Find where the given text appears and provide that cell's center as (X, Y) coordinate. 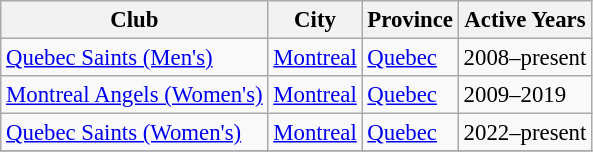
Montreal Angels (Women's) (134, 95)
2009–2019 (524, 95)
City (315, 20)
Club (134, 20)
Province (410, 20)
2008–present (524, 58)
Quebec Saints (Women's) (134, 133)
2022–present (524, 133)
Quebec Saints (Men's) (134, 58)
Active Years (524, 20)
